Return the [X, Y] coordinate for the center point of the cell that contains the specified text.  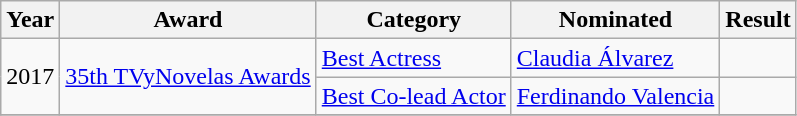
Award [188, 20]
2017 [30, 77]
Result [758, 20]
Ferdinando Valencia [616, 96]
Best Actress [414, 58]
Nominated [616, 20]
Category [414, 20]
Claudia Álvarez [616, 58]
Best Co-lead Actor [414, 96]
Year [30, 20]
35th TVyNovelas Awards [188, 77]
